Locate the cell with the specified text and output its [x, y] center coordinate. 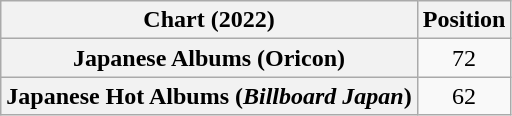
72 [464, 58]
Japanese Albums (Oricon) [209, 58]
Japanese Hot Albums (Billboard Japan) [209, 96]
Chart (2022) [209, 20]
62 [464, 96]
Position [464, 20]
